Determine the (X, Y) coordinate at the center of the cell enclosing the given text.  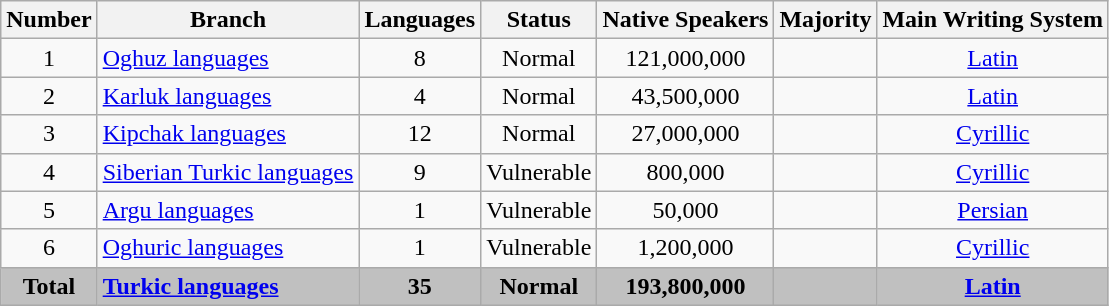
Main Writing System (993, 20)
27,000,000 (686, 134)
193,800,000 (686, 286)
3 (49, 134)
Number (49, 20)
Oghuz languages (228, 58)
Siberian Turkic languages (228, 172)
50,000 (686, 210)
12 (420, 134)
Oghuric languages (228, 248)
Kipchak languages (228, 134)
1,200,000 (686, 248)
6 (49, 248)
43,500,000 (686, 96)
Languages (420, 20)
Majority (826, 20)
Turkic languages (228, 286)
8 (420, 58)
2 (49, 96)
Native Speakers (686, 20)
9 (420, 172)
Persian (993, 210)
Branch (228, 20)
121,000,000 (686, 58)
35 (420, 286)
5 (49, 210)
Karluk languages (228, 96)
Status (539, 20)
800,000 (686, 172)
Argu languages (228, 210)
Total (49, 286)
